Determine the [x, y] coordinate at the center of the cell enclosing the given text.  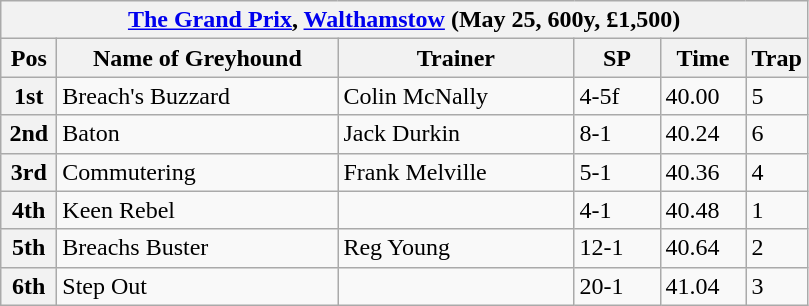
41.04 [703, 286]
Frank Melville [456, 172]
4th [29, 210]
Colin McNally [456, 96]
2 [776, 248]
Keen Rebel [198, 210]
1 [776, 210]
12-1 [617, 248]
Baton [198, 134]
40.00 [703, 96]
4-1 [617, 210]
Step Out [198, 286]
Jack Durkin [456, 134]
The Grand Prix, Walthamstow (May 25, 600y, £1,500) [404, 20]
Trap [776, 58]
4 [776, 172]
Time [703, 58]
6th [29, 286]
20-1 [617, 286]
6 [776, 134]
2nd [29, 134]
5-1 [617, 172]
SP [617, 58]
Trainer [456, 58]
Commutering [198, 172]
4-5f [617, 96]
40.24 [703, 134]
8-1 [617, 134]
Name of Greyhound [198, 58]
Pos [29, 58]
Breachs Buster [198, 248]
Breach's Buzzard [198, 96]
40.36 [703, 172]
40.48 [703, 210]
1st [29, 96]
5th [29, 248]
3rd [29, 172]
40.64 [703, 248]
5 [776, 96]
Reg Young [456, 248]
3 [776, 286]
